Output the [x, y] coordinate of the center of the cell containing the given text.  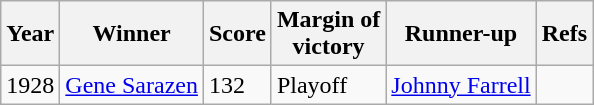
Winner [132, 34]
132 [237, 85]
1928 [30, 85]
Refs [564, 34]
Margin ofvictory [328, 34]
Score [237, 34]
Runner-up [461, 34]
Year [30, 34]
Playoff [328, 85]
Johnny Farrell [461, 85]
Gene Sarazen [132, 85]
